Return [X, Y] of the center of cell containing provided text 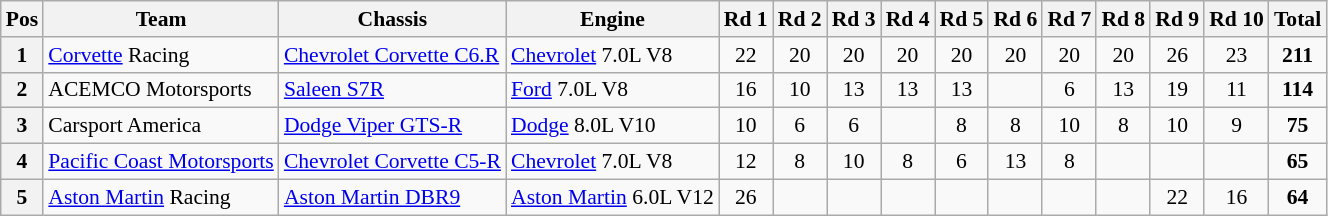
Rd 3 [854, 19]
Rd 9 [1177, 19]
75 [1298, 126]
Aston Martin 6.0L V12 [612, 197]
Rd 1 [746, 19]
Dodge Viper GTS-R [392, 126]
Chevrolet Corvette C6.R [392, 55]
Aston Martin Racing [161, 197]
2 [22, 90]
Chevrolet Corvette C5-R [392, 162]
Rd 2 [800, 19]
114 [1298, 90]
12 [746, 162]
Rd 6 [1015, 19]
Chassis [392, 19]
Saleen S7R [392, 90]
Corvette Racing [161, 55]
3 [22, 126]
Ford 7.0L V8 [612, 90]
1 [22, 55]
23 [1236, 55]
Carsport America [161, 126]
5 [22, 197]
Rd 8 [1123, 19]
Rd 7 [1069, 19]
19 [1177, 90]
Aston Martin DBR9 [392, 197]
Rd 5 [962, 19]
4 [22, 162]
Team [161, 19]
Rd 4 [908, 19]
Rd 10 [1236, 19]
ACEMCO Motorsports [161, 90]
Engine [612, 19]
9 [1236, 126]
Dodge 8.0L V10 [612, 126]
65 [1298, 162]
211 [1298, 55]
Pos [22, 19]
Pacific Coast Motorsports [161, 162]
11 [1236, 90]
Total [1298, 19]
64 [1298, 197]
